Locate the cell with the specified text and output its (X, Y) center coordinate. 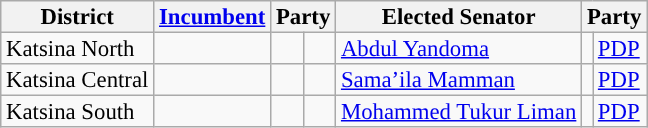
Samaʼila Mamman (459, 80)
Abdul Yandoma (459, 49)
District (78, 17)
Katsina Central (78, 80)
Katsina South (78, 112)
Katsina North (78, 49)
Mohammed Tukur Liman (459, 112)
Elected Senator (459, 17)
Incumbent (212, 17)
